Identify which cell holds the provided text, then report its (x, y) central coordinate. 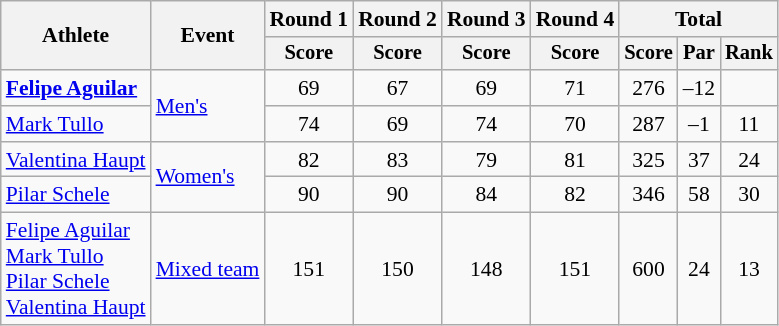
Par (700, 54)
–12 (700, 88)
Round 2 (398, 19)
600 (648, 269)
Mixed team (208, 269)
276 (648, 88)
150 (398, 269)
67 (398, 88)
Pilar Schele (76, 195)
Round 3 (486, 19)
71 (576, 88)
37 (700, 160)
Event (208, 36)
Total (698, 19)
Round 1 (308, 19)
–1 (700, 124)
Valentina Haupt (76, 160)
84 (486, 195)
11 (749, 124)
346 (648, 195)
13 (749, 269)
30 (749, 195)
58 (700, 195)
Rank (749, 54)
Felipe AguilarMark TulloPilar ScheleValentina Haupt (76, 269)
Men's (208, 106)
Athlete (76, 36)
Felipe Aguilar (76, 88)
148 (486, 269)
79 (486, 160)
325 (648, 160)
287 (648, 124)
Round 4 (576, 19)
Mark Tullo (76, 124)
70 (576, 124)
83 (398, 160)
81 (576, 160)
Women's (208, 178)
